Locate the cell with the specified text and output its [x, y] center coordinate. 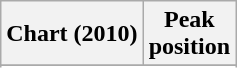
Chart (2010) [72, 34]
Peakposition [189, 34]
